Search for the cell housing the specified text and yield its (x, y) center coordinate. 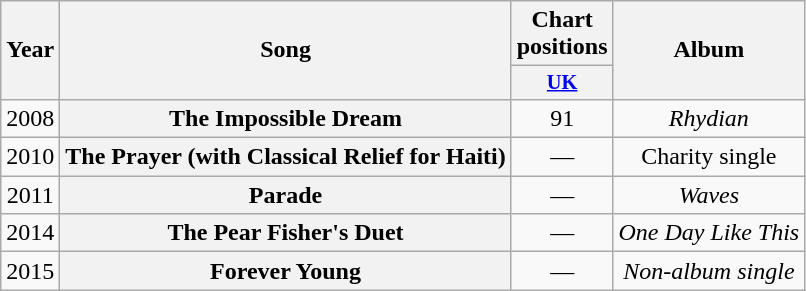
The Pear Fisher's Duet (286, 233)
Album (709, 50)
Chart positions (562, 34)
UK (562, 83)
Song (286, 50)
The Impossible Dream (286, 118)
Parade (286, 195)
2011 (30, 195)
2008 (30, 118)
2015 (30, 271)
Non-album single (709, 271)
Charity single (709, 157)
91 (562, 118)
Year (30, 50)
The Prayer (with Classical Relief for Haiti) (286, 157)
Rhydian (709, 118)
Waves (709, 195)
2014 (30, 233)
One Day Like This (709, 233)
Forever Young (286, 271)
2010 (30, 157)
